Detect which cell encompasses the target text, then output its [X, Y] center coordinate. 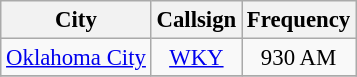
Callsign [196, 20]
Frequency [299, 20]
WKY [196, 58]
Oklahoma City [76, 58]
City [76, 20]
930 AM [299, 58]
